Capture the cell that displays the provided text and extract its (X, Y) central coordinate. 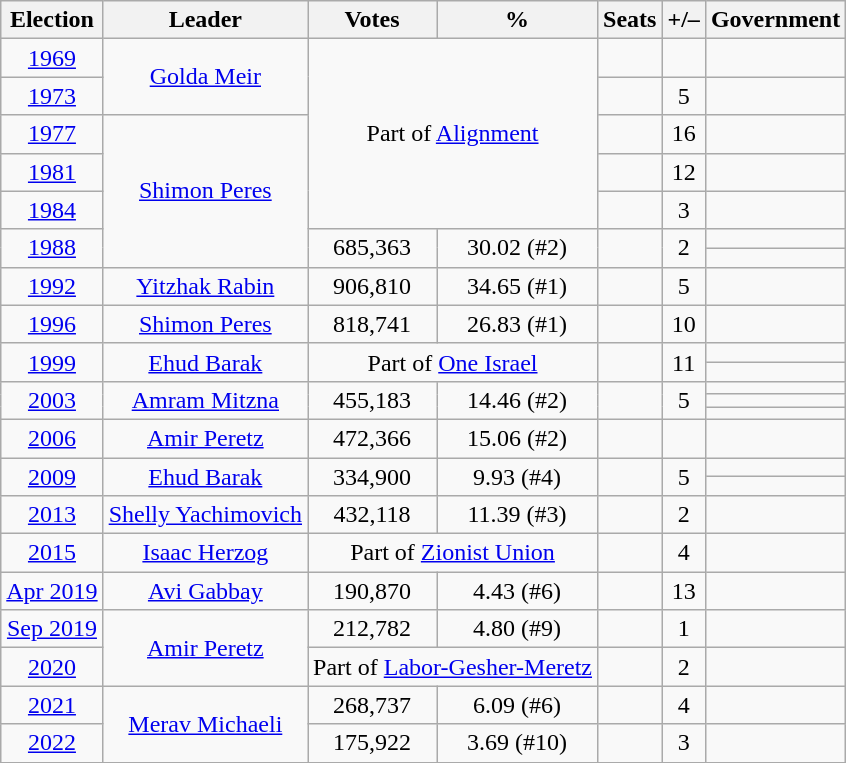
1996 (52, 324)
16 (684, 134)
Leader (205, 20)
Merav Michaeli (205, 724)
1 (684, 629)
Amram Mitzna (205, 400)
2013 (52, 515)
Sep 2019 (52, 629)
Part of One Israel (453, 362)
1992 (52, 286)
2003 (52, 400)
15.06 (#2) (518, 438)
472,366 (372, 438)
2015 (52, 553)
818,741 (372, 324)
2006 (52, 438)
Apr 2019 (52, 591)
Government (775, 20)
% (518, 20)
3.69 (#10) (518, 743)
268,737 (372, 705)
2021 (52, 705)
26.83 (#1) (518, 324)
1973 (52, 96)
212,782 (372, 629)
4.43 (#6) (518, 591)
4.80 (#9) (518, 629)
13 (684, 591)
Part of Zionist Union (453, 553)
1999 (52, 362)
+/– (684, 20)
6.09 (#6) (518, 705)
906,810 (372, 286)
1981 (52, 172)
30.02 (#2) (518, 248)
12 (684, 172)
Avi Gabbay (205, 591)
1988 (52, 248)
14.46 (#2) (518, 400)
Golda Meir (205, 77)
2009 (52, 477)
334,900 (372, 477)
Part of Alignment (453, 134)
34.65 (#1) (518, 286)
455,183 (372, 400)
175,922 (372, 743)
1977 (52, 134)
432,118 (372, 515)
1969 (52, 58)
2020 (52, 667)
Election (52, 20)
685,363 (372, 248)
9.93 (#4) (518, 477)
11.39 (#3) (518, 515)
Yitzhak Rabin (205, 286)
Seats (630, 20)
Shelly Yachimovich (205, 515)
2022 (52, 743)
Part of Labor-Gesher-Meretz (453, 667)
1984 (52, 210)
Isaac Herzog (205, 553)
Votes (372, 20)
11 (684, 362)
190,870 (372, 591)
10 (684, 324)
